Detect which cell encompasses the target text, then output its [X, Y] center coordinate. 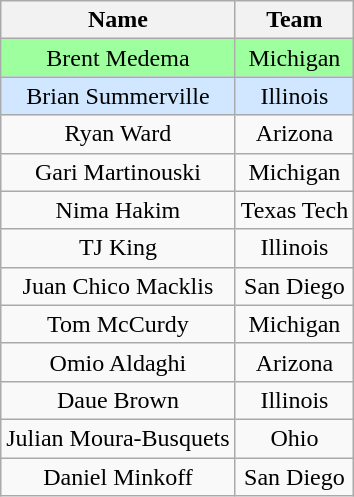
Tom McCurdy [118, 324]
Gari Martinouski [118, 172]
Nima Hakim [118, 210]
Juan Chico Macklis [118, 286]
TJ King [118, 248]
Brent Medema [118, 58]
Daue Brown [118, 400]
Name [118, 20]
Julian Moura-Busquets [118, 438]
Daniel Minkoff [118, 477]
Omio Aldaghi [118, 362]
Ryan Ward [118, 134]
Ohio [294, 438]
Texas Tech [294, 210]
Team [294, 20]
Brian Summerville [118, 96]
